Detect which cell encompasses the target text, then output its (X, Y) center coordinate. 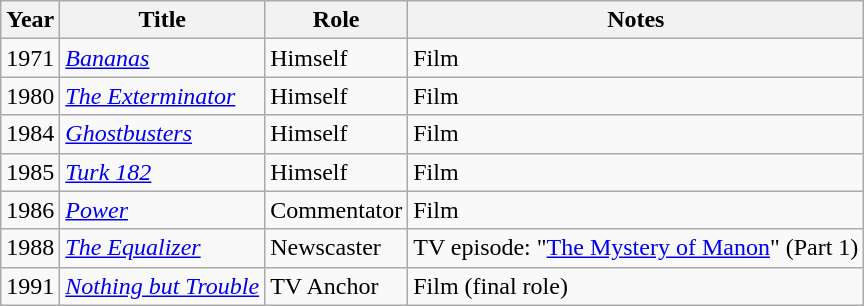
Notes (636, 20)
1986 (30, 210)
Film (final role) (636, 286)
1985 (30, 172)
Power (162, 210)
Role (336, 20)
TV Anchor (336, 286)
Turk 182 (162, 172)
Commentator (336, 210)
Ghostbusters (162, 134)
The Exterminator (162, 96)
1991 (30, 286)
1980 (30, 96)
1971 (30, 58)
Title (162, 20)
Year (30, 20)
The Equalizer (162, 248)
TV episode: "The Mystery of Manon" (Part 1) (636, 248)
Bananas (162, 58)
1984 (30, 134)
Nothing but Trouble (162, 286)
Newscaster (336, 248)
1988 (30, 248)
